Return [x, y] of the center of cell containing provided text 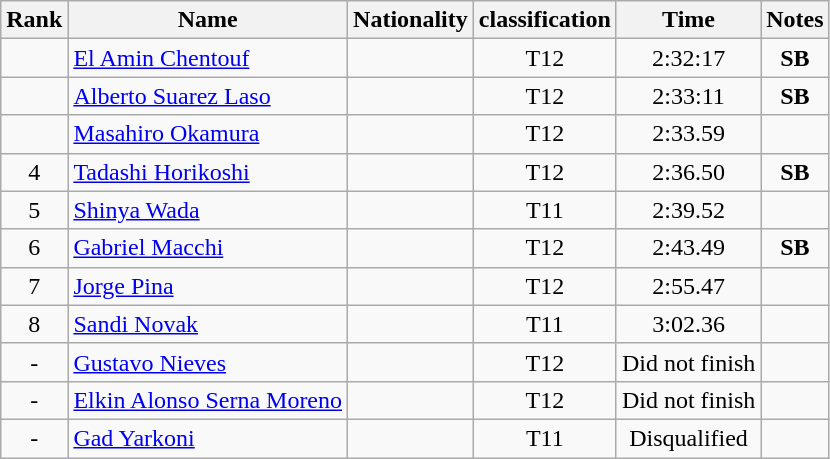
Gabriel Macchi [208, 248]
Alberto Suarez Laso [208, 96]
2:32:17 [688, 58]
Masahiro Okamura [208, 134]
classification [544, 20]
2:33:11 [688, 96]
2:43.49 [688, 248]
7 [34, 286]
Nationality [411, 20]
2:33.59 [688, 134]
El Amin Chentouf [208, 58]
Tadashi Horikoshi [208, 172]
2:36.50 [688, 172]
2:39.52 [688, 210]
Time [688, 20]
Name [208, 20]
3:02.36 [688, 324]
Sandi Novak [208, 324]
4 [34, 172]
8 [34, 324]
5 [34, 210]
Disqualified [688, 438]
Shinya Wada [208, 210]
Rank [34, 20]
Gad Yarkoni [208, 438]
Notes [795, 20]
6 [34, 248]
2:55.47 [688, 286]
Elkin Alonso Serna Moreno [208, 400]
Gustavo Nieves [208, 362]
Jorge Pina [208, 286]
